Identify which cell holds the provided text, then report its (x, y) central coordinate. 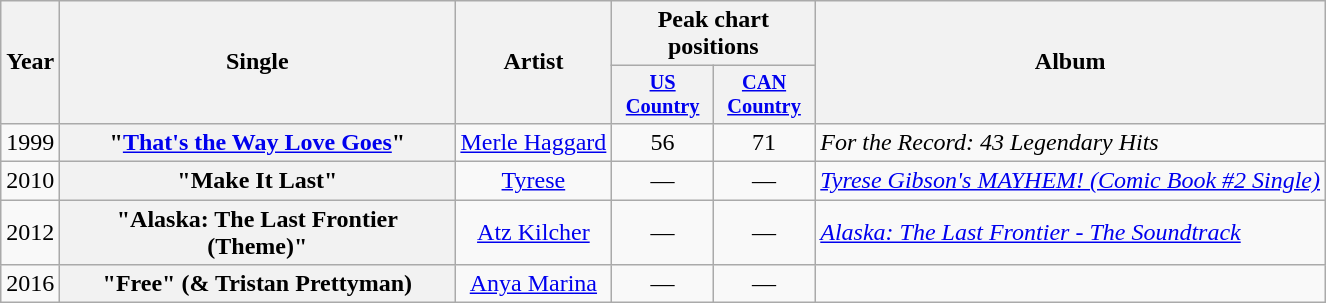
Atz Kilcher (534, 232)
Artist (534, 62)
1999 (30, 142)
Alaska: The Last Frontier - The Soundtrack (1070, 232)
Tyrese Gibson's MAYHEM! (Comic Book #2 Single) (1070, 181)
Year (30, 62)
"Make It Last" (258, 181)
Tyrese (534, 181)
56 (662, 142)
"That's the Way Love Goes" (258, 142)
2010 (30, 181)
Single (258, 62)
US Country (662, 95)
For the Record: 43 Legendary Hits (1070, 142)
"Alaska: The Last Frontier (Theme)" (258, 232)
Peak chartpositions (714, 34)
Anya Marina (534, 284)
"Free" (& Tristan Prettyman) (258, 284)
71 (764, 142)
Album (1070, 62)
2012 (30, 232)
2016 (30, 284)
Merle Haggard (534, 142)
CAN Country (764, 95)
